Extract the [X, Y] coordinate from the center of the cell holding the provided text.  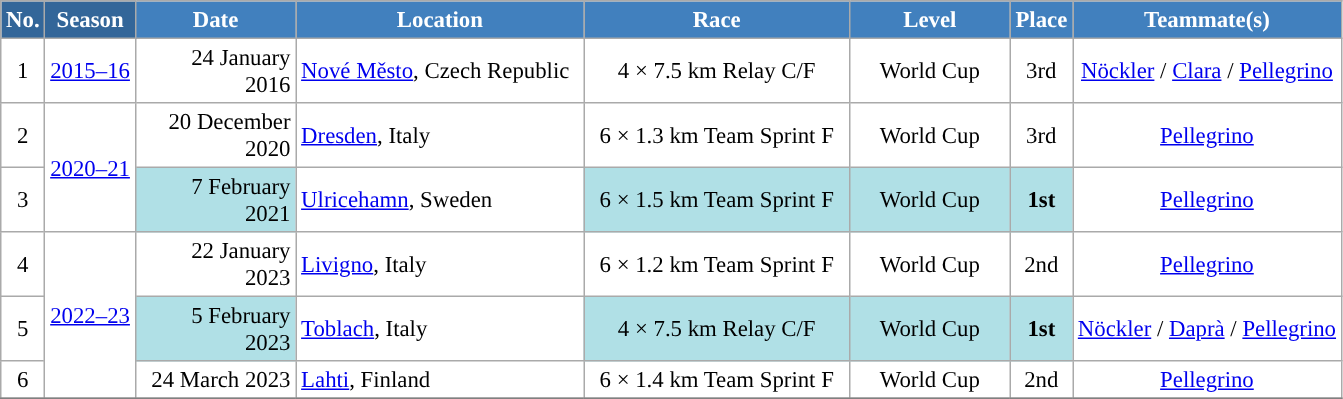
2022–23 [90, 316]
Ulricehamn, Sweden [440, 200]
20 December 2020 [216, 136]
6 × 1.3 km Team Sprint F [717, 136]
22 January 2023 [216, 264]
4 [23, 264]
2nd [1041, 264]
Race [717, 20]
Nöckler / Clara / Pellegrino [1208, 72]
Nöckler / Daprà / Pellegrino [1208, 330]
Date [216, 20]
Livigno, Italy [440, 264]
Toblach, Italy [440, 330]
Dresden, Italy [440, 136]
Teammate(s) [1208, 20]
6 × 1.2 km Team Sprint F [717, 264]
Location [440, 20]
5 February 2023 [216, 330]
Season [90, 20]
3 [23, 200]
6 × 1.5 km Team Sprint F [717, 200]
No. [23, 20]
2020–21 [90, 168]
Nové Město, Czech Republic [440, 72]
24 January 2016 [216, 72]
Level [930, 20]
7 February 2021 [216, 200]
5 [23, 330]
2 [23, 136]
2015–16 [90, 72]
Place [1041, 20]
1 [23, 72]
